Output the (x, y) coordinate of the center of the cell containing the given text.  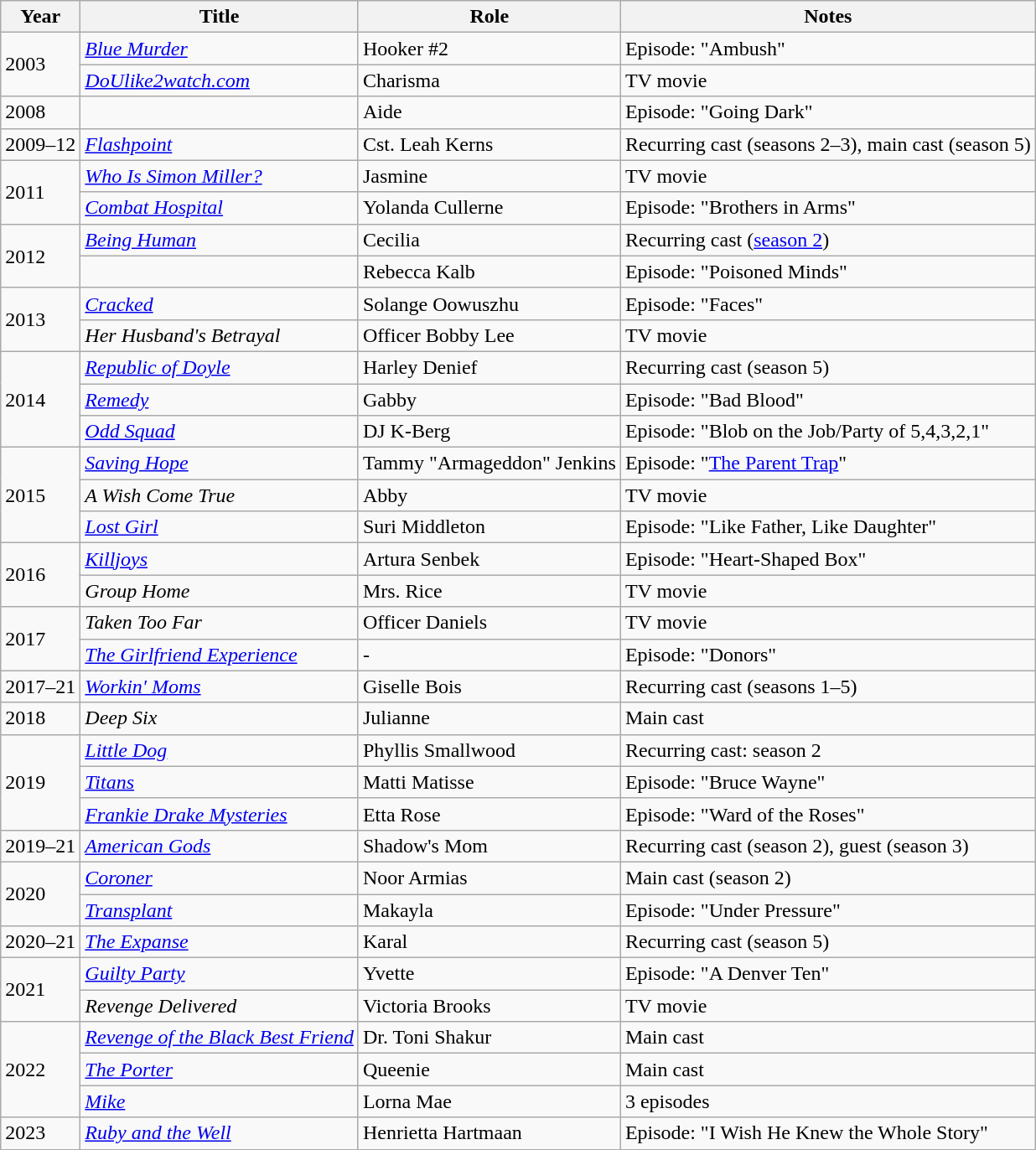
Recurring cast (seasons 1–5) (828, 686)
Abby (490, 495)
Shadow's Mom (490, 846)
The Girlfriend Experience (220, 655)
2021 (40, 990)
Yolanda Cullerne (490, 208)
Republic of Doyle (220, 367)
2014 (40, 399)
Group Home (220, 591)
American Gods (220, 846)
Rebecca Kalb (490, 272)
Charisma (490, 80)
Cracked (220, 303)
Episode: "Brothers in Arms" (828, 208)
Combat Hospital (220, 208)
- (490, 655)
Etta Rose (490, 814)
Henrietta Hartmaan (490, 1133)
2016 (40, 575)
A Wish Come True (220, 495)
Giselle Bois (490, 686)
Episode: "A Denver Ten" (828, 974)
Makayla (490, 909)
Saving Hope (220, 464)
Deep Six (220, 718)
Artura Senbek (490, 559)
2012 (40, 256)
Episode: "The Parent Trap" (828, 464)
Episode: "Under Pressure" (828, 909)
2008 (40, 112)
Cst. Leah Kerns (490, 144)
Episode: "Faces" (828, 303)
Recurring cast (season 2), guest (season 3) (828, 846)
Being Human (220, 240)
Officer Bobby Lee (490, 335)
Noor Armias (490, 878)
2019–21 (40, 846)
Aide (490, 112)
Taken Too Far (220, 623)
Workin' Moms (220, 686)
Episode: "Bruce Wayne" (828, 782)
Phyllis Smallwood (490, 750)
Little Dog (220, 750)
2009–12 (40, 144)
2022 (40, 1070)
2018 (40, 718)
Dr. Toni Shakur (490, 1038)
2017 (40, 639)
Guilty Party (220, 974)
Recurring cast: season 2 (828, 750)
Revenge of the Black Best Friend (220, 1038)
Officer Daniels (490, 623)
Blue Murder (220, 49)
2003 (40, 65)
Title (220, 17)
2023 (40, 1133)
Revenge Delivered (220, 1006)
Cecilia (490, 240)
Episode: "Ambush" (828, 49)
Episode: "Heart-Shaped Box" (828, 559)
Gabby (490, 400)
DJ K-Berg (490, 432)
Mike (220, 1101)
Who Is Simon Miller? (220, 176)
2017–21 (40, 686)
Titans (220, 782)
Coroner (220, 878)
Yvette (490, 974)
Frankie Drake Mysteries (220, 814)
Queenie (490, 1070)
Episode: "Going Dark" (828, 112)
Recurring cast (season 2) (828, 240)
Lost Girl (220, 527)
The Porter (220, 1070)
2011 (40, 192)
2020 (40, 894)
Episode: "I Wish He Knew the Whole Story" (828, 1133)
Year (40, 17)
Recurring cast (seasons 2–3), main cast (season 5) (828, 144)
2020–21 (40, 942)
Episode: "Ward of the Roses" (828, 814)
Flashpoint (220, 144)
Ruby and the Well (220, 1133)
Solange Oowuszhu (490, 303)
Karal (490, 942)
Julianne (490, 718)
Mrs. Rice (490, 591)
Notes (828, 17)
DoUlike2watch.com (220, 80)
Transplant (220, 909)
Main cast (season 2) (828, 878)
Odd Squad (220, 432)
Victoria Brooks (490, 1006)
Episode: "Bad Blood" (828, 400)
Jasmine (490, 176)
Episode: "Poisoned Minds" (828, 272)
Harley Denief (490, 367)
Episode: "Donors" (828, 655)
2015 (40, 495)
Suri Middleton (490, 527)
The Expanse (220, 942)
Remedy (220, 400)
Matti Matisse (490, 782)
2019 (40, 782)
Episode: "Blob on the Job/Party of 5,4,3,2,1" (828, 432)
Episode: "Like Father, Like Daughter" (828, 527)
3 episodes (828, 1101)
Hooker #2 (490, 49)
Lorna Mae (490, 1101)
Killjoys (220, 559)
Role (490, 17)
2013 (40, 319)
Her Husband's Betrayal (220, 335)
Tammy "Armageddon" Jenkins (490, 464)
